Scan for the cell matching the given text and deliver its (X, Y) coordinate at center. 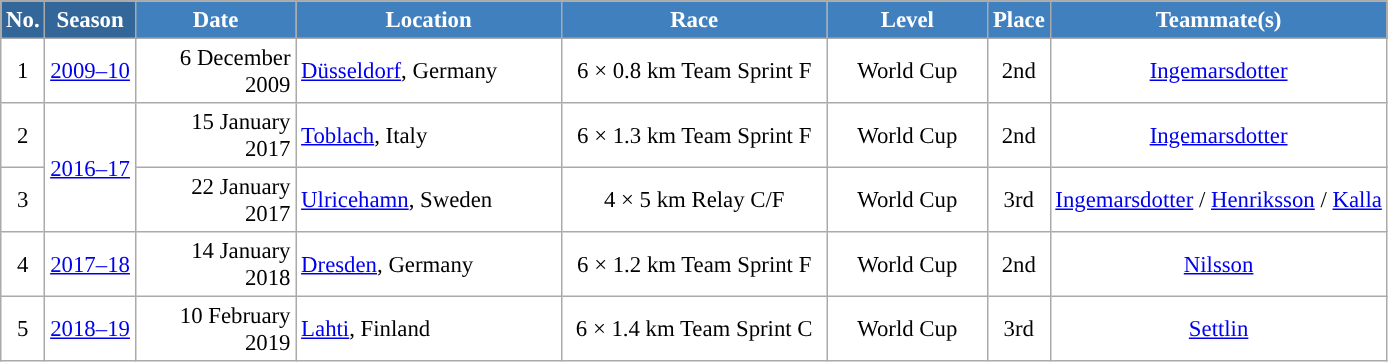
Ulricehamn, Sweden (429, 200)
2016–17 (90, 168)
10 February 2019 (216, 330)
No. (23, 20)
Ingemarsdotter / Henriksson / Kalla (1218, 200)
6 × 1.4 km Team Sprint C (694, 330)
6 × 1.2 km Team Sprint F (694, 264)
2017–18 (90, 264)
22 January 2017 (216, 200)
2 (23, 136)
3 (23, 200)
4 × 5 km Relay C/F (694, 200)
4 (23, 264)
Düsseldorf, Germany (429, 72)
Nilsson (1218, 264)
15 January 2017 (216, 136)
5 (23, 330)
6 × 1.3 km Team Sprint F (694, 136)
Date (216, 20)
Lahti, Finland (429, 330)
6 December 2009 (216, 72)
14 January 2018 (216, 264)
Season (90, 20)
2018–19 (90, 330)
6 × 0.8 km Team Sprint F (694, 72)
Level (908, 20)
1 (23, 72)
2009–10 (90, 72)
Settlin (1218, 330)
Place (1019, 20)
Teammate(s) (1218, 20)
Dresden, Germany (429, 264)
Location (429, 20)
Toblach, Italy (429, 136)
Race (694, 20)
